Extract the (X, Y) coordinate from the center of the cell holding the provided text.  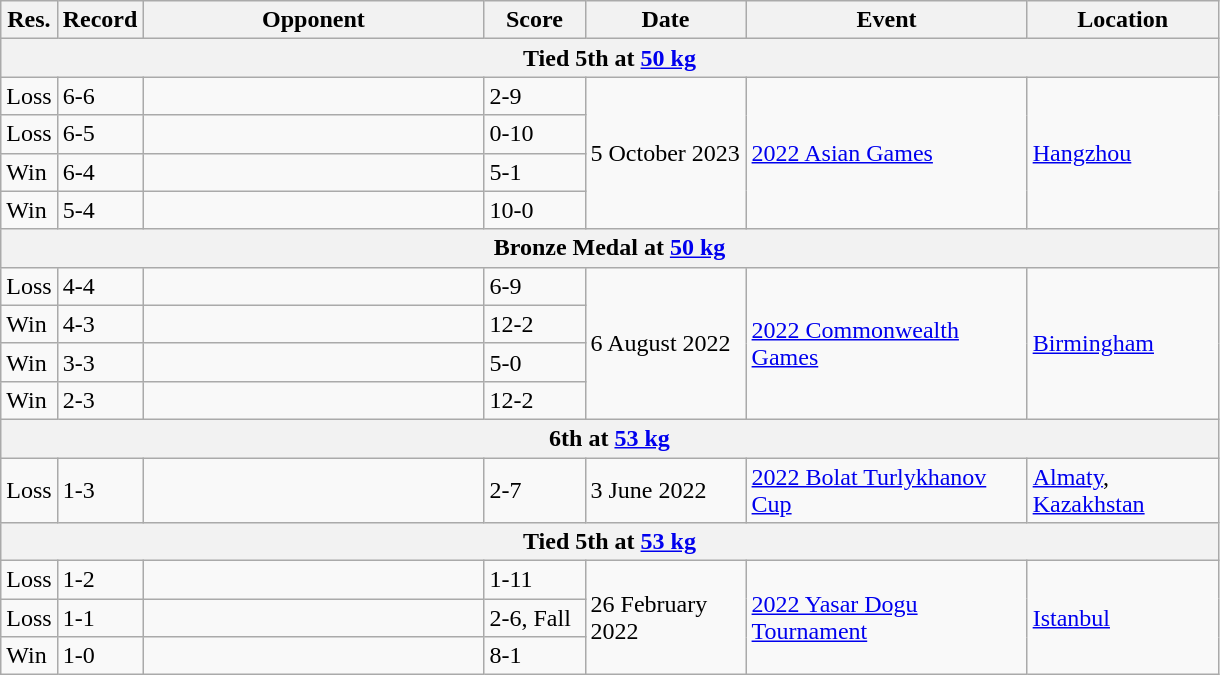
6-5 (100, 134)
2022 Bolat Turlykhanov Cup (886, 490)
6th at 53 kg (610, 438)
Score (534, 20)
Almaty, Kazakhstan (1122, 490)
1-3 (100, 490)
26 February 2022 (666, 618)
8-1 (534, 656)
6 August 2022 (666, 343)
2022 Asian Games (886, 153)
1-1 (100, 618)
2022 Yasar Dogu Tournament (886, 618)
6-9 (534, 286)
Location (1122, 20)
4-3 (100, 324)
10-0 (534, 210)
5-4 (100, 210)
5-1 (534, 172)
Bronze Medal at 50 kg (610, 248)
2-7 (534, 490)
6-6 (100, 96)
3 June 2022 (666, 490)
Event (886, 20)
Tied 5th at 53 kg (610, 542)
Istanbul (1122, 618)
Hangzhou (1122, 153)
Record (100, 20)
Date (666, 20)
5-0 (534, 362)
2022 Commonwealth Games (886, 343)
2-9 (534, 96)
2-3 (100, 400)
4-4 (100, 286)
3-3 (100, 362)
1-0 (100, 656)
Tied 5th at 50 kg (610, 58)
2-6, Fall (534, 618)
Birmingham (1122, 343)
0-10 (534, 134)
Res. (29, 20)
5 October 2023 (666, 153)
6-4 (100, 172)
1-2 (100, 580)
1-11 (534, 580)
Opponent (314, 20)
